Return (X, Y) of the center of cell containing provided text 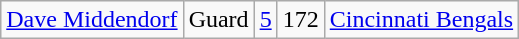
5 (266, 20)
Cincinnati Bengals (421, 20)
Guard (218, 20)
172 (300, 20)
Dave Middendorf (92, 20)
